From the cell containing the given text, extract its center point as [X, Y] coordinate. 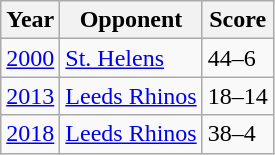
2018 [30, 134]
St. Helens [131, 58]
2013 [30, 96]
Score [238, 20]
18–14 [238, 96]
38–4 [238, 134]
44–6 [238, 58]
Opponent [131, 20]
Year [30, 20]
2000 [30, 58]
